From the cell containing the given text, extract its center point as [X, Y] coordinate. 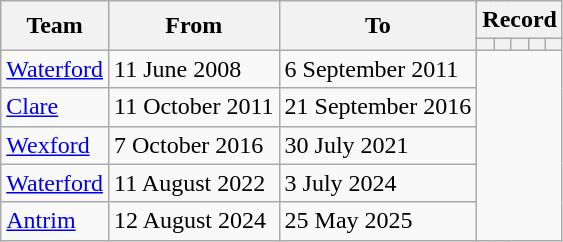
Clare [55, 107]
21 September 2016 [378, 107]
Antrim [55, 221]
Record [520, 20]
25 May 2025 [378, 221]
3 July 2024 [378, 183]
11 June 2008 [194, 69]
11 October 2011 [194, 107]
12 August 2024 [194, 221]
30 July 2021 [378, 145]
7 October 2016 [194, 145]
From [194, 26]
11 August 2022 [194, 183]
Wexford [55, 145]
Team [55, 26]
6 September 2011 [378, 69]
To [378, 26]
